Search for the cell housing the specified text and yield its (x, y) center coordinate. 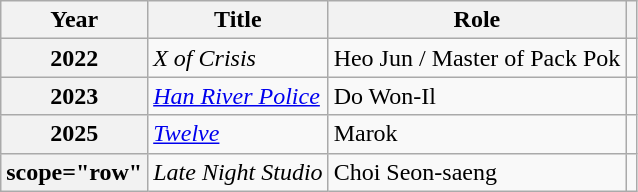
X of Crisis (238, 58)
Marok (477, 134)
Han River Police (238, 96)
2023 (74, 96)
Year (74, 20)
scope="row" (74, 172)
Twelve (238, 134)
Choi Seon-saeng (477, 172)
Role (477, 20)
Heo Jun / Master of Pack Pok (477, 58)
Title (238, 20)
2022 (74, 58)
2025 (74, 134)
Late Night Studio (238, 172)
Do Won-Il (477, 96)
